Extract the [x, y] coordinate from the center of the cell holding the provided text.  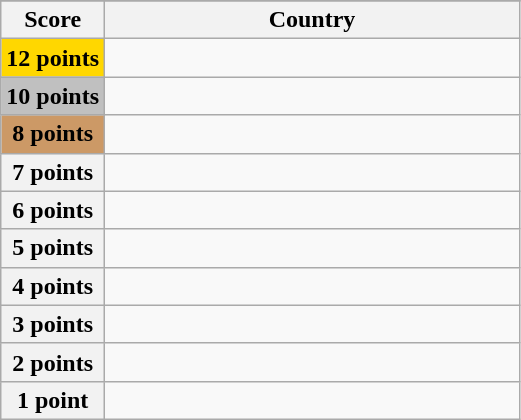
2 points [53, 362]
7 points [53, 172]
3 points [53, 324]
Score [53, 20]
Country [312, 20]
5 points [53, 248]
1 point [53, 400]
10 points [53, 96]
4 points [53, 286]
8 points [53, 134]
6 points [53, 210]
12 points [53, 58]
